Scan for the cell matching the given text and deliver its [x, y] coordinate at center. 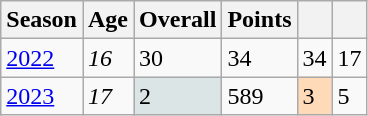
3 [314, 96]
Overall [178, 20]
2023 [42, 96]
Age [108, 20]
2022 [42, 58]
30 [178, 58]
Points [260, 20]
16 [108, 58]
589 [260, 96]
2 [178, 96]
5 [350, 96]
Season [42, 20]
